Determine the (x, y) coordinate at the center of the cell enclosing the given text.  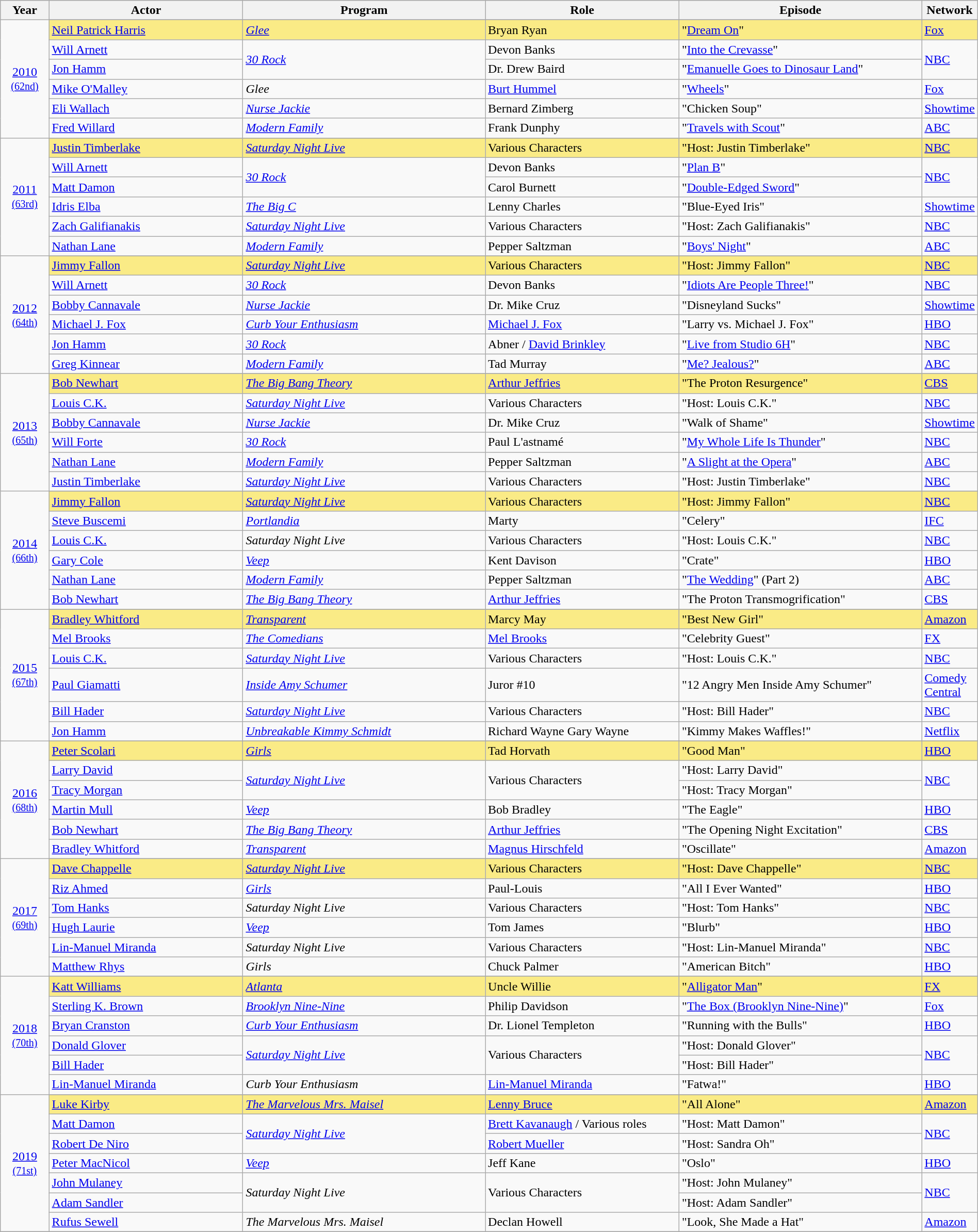
"Chicken Soup" (800, 108)
Zach Galifianakis (146, 226)
Paul L'astnamé (582, 442)
2019(71st) (25, 1163)
Tom Hanks (146, 908)
Eli Wallach (146, 108)
"Fatwa!" (800, 1084)
"Disneyland Sucks" (800, 305)
Bryan Ryan (582, 30)
Dr. Lionel Templeton (582, 1026)
"The Eagle" (800, 809)
"Host: Tom Hanks" (800, 908)
Peter MacNicol (146, 1163)
"Host: John Mulaney" (800, 1182)
"Host: Dave Chappelle" (800, 868)
Brett Kavanaugh / Various roles (582, 1124)
Episode (800, 10)
"Idiots Are People Three!" (800, 285)
"The Box (Brooklyn Nine-Nine)" (800, 1006)
"Blue-Eyed Iris" (800, 206)
Adam Sandler (146, 1203)
"Plan B" (800, 167)
Actor (146, 10)
"Celebrity Guest" (800, 639)
Kent Davison (582, 560)
Portlandia (364, 521)
Richard Wayne Gary Wayne (582, 731)
Dr. Drew Baird (582, 69)
Role (582, 10)
Idris Elba (146, 206)
"Host: Donald Glover" (800, 1045)
Peter Scolari (146, 751)
"Host: Larry David" (800, 770)
"Host: Matt Damon" (800, 1124)
Robert De Niro (146, 1143)
2016(68th) (25, 800)
Rufus Sewell (146, 1222)
Mike O'Malley (146, 89)
Dave Chappelle (146, 868)
"12 Angry Men Inside Amy Schumer" (800, 685)
"Alligator Man" (800, 986)
Robert Mueller (582, 1143)
"Dream On" (800, 30)
"Me? Jealous?" (800, 364)
Tad Horvath (582, 751)
"Blurb" (800, 928)
"Live from Studio 6H" (800, 344)
Atlanta (364, 986)
Paul Giamatti (146, 685)
"All Alone" (800, 1104)
Chuck Palmer (582, 967)
Tracy Morgan (146, 790)
Hugh Laurie (146, 928)
"Boys' Night" (800, 246)
"A Slight at the Opera" (800, 462)
Declan Howell (582, 1222)
Program (364, 10)
Bryan Cranston (146, 1026)
Burt Hummel (582, 89)
"The Opening Night Excitation" (800, 829)
Katt Williams (146, 986)
"Travels with Scout" (800, 128)
"Host: Zach Galifianakis" (800, 226)
Matthew Rhys (146, 967)
Year (25, 10)
2012(64th) (25, 315)
Tom James (582, 928)
"Host: Sandra Oh" (800, 1143)
Will Forte (146, 442)
"Host: Adam Sandler" (800, 1203)
2014(66th) (25, 550)
"Kimmy Makes Waffles!" (800, 731)
Lenny Charles (582, 206)
Lenny Bruce (582, 1104)
Sterling K. Brown (146, 1006)
2018(70th) (25, 1035)
Neil Patrick Harris (146, 30)
IFC (950, 521)
Marty (582, 521)
"My Whole Life Is Thunder" (800, 442)
Brooklyn Nine-Nine (364, 1006)
"Oscillate" (800, 849)
Gary Cole (146, 560)
Magnus Hirschfeld (582, 849)
John Mulaney (146, 1182)
Uncle Willie (582, 986)
Unbreakable Kimmy Schmidt (364, 731)
"Best New Girl" (800, 619)
"Walk of Shame" (800, 423)
"Double-Edged Sword" (800, 187)
2013(65th) (25, 432)
"All I Ever Wanted" (800, 888)
Martin Mull (146, 809)
"Running with the Bulls" (800, 1026)
"Host: Lin-Manuel Miranda" (800, 947)
"Oslo" (800, 1163)
"The Proton Transmogrification" (800, 599)
"Emanuelle Goes to Dinosaur Land" (800, 69)
"Good Man" (800, 751)
Carol Burnett (582, 187)
"Crate" (800, 560)
"Host: Tracy Morgan" (800, 790)
"Look, She Made a Hat" (800, 1222)
Philip Davidson (582, 1006)
Abner / David Brinkley (582, 344)
2011(63rd) (25, 197)
Luke Kirby (146, 1104)
"The Wedding" (Part 2) (800, 580)
Paul-Louis (582, 888)
Steve Buscemi (146, 521)
The Big C (364, 206)
Tad Murray (582, 364)
2017(69th) (25, 917)
"Celery" (800, 521)
"Wheels" (800, 89)
Bob Bradley (582, 809)
Juror #10 (582, 685)
"Into the Crevasse" (800, 50)
Fred Willard (146, 128)
Frank Dunphy (582, 128)
"Larry vs. Michael J. Fox" (800, 325)
Jeff Kane (582, 1163)
Netflix (950, 731)
The Comedians (364, 639)
Larry David (146, 770)
Marcy May (582, 619)
"American Bitch" (800, 967)
Donald Glover (146, 1045)
Bernard Zimberg (582, 108)
Inside Amy Schumer (364, 685)
2010(62nd) (25, 79)
Greg Kinnear (146, 364)
Riz Ahmed (146, 888)
Network (950, 10)
2015(67th) (25, 675)
Comedy Central (950, 685)
"The Proton Resurgence" (800, 383)
